Pinpoint the cell where the given text exists, returning its [X, Y] midpoint coordinate. 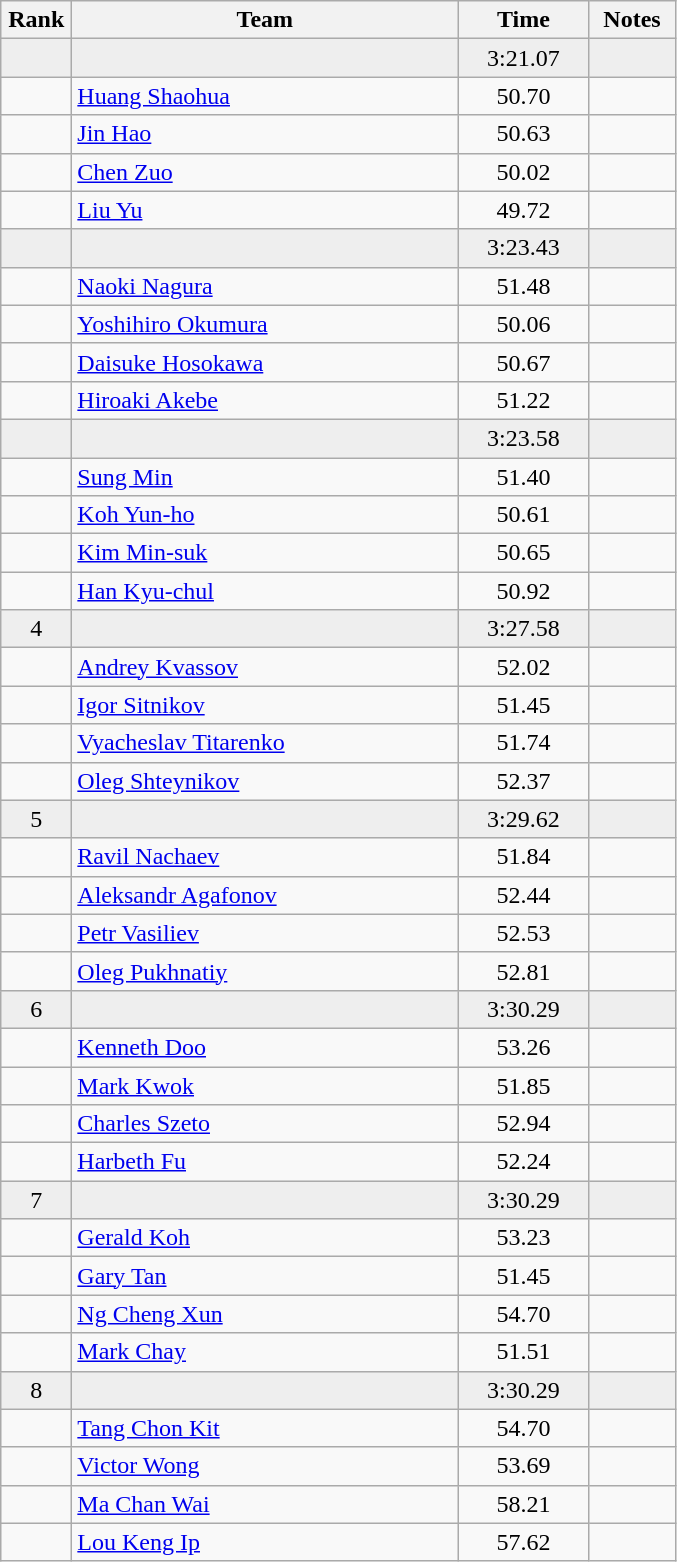
50.70 [524, 96]
5 [36, 819]
Team [265, 20]
Andrey Kvassov [265, 667]
53.23 [524, 1238]
Oleg Shteynikov [265, 781]
Ng Cheng Xun [265, 1314]
3:21.07 [524, 58]
Time [524, 20]
3:27.58 [524, 629]
Chen Zuo [265, 172]
Kenneth Doo [265, 1047]
Han Kyu-chul [265, 591]
53.26 [524, 1047]
Ravil Nachaev [265, 857]
51.74 [524, 743]
6 [36, 1009]
Gary Tan [265, 1276]
52.44 [524, 895]
Koh Yun-ho [265, 515]
Lou Keng Ip [265, 1542]
51.40 [524, 477]
50.06 [524, 324]
Oleg Pukhnatiy [265, 971]
3:23.58 [524, 438]
3:29.62 [524, 819]
4 [36, 629]
53.69 [524, 1466]
52.37 [524, 781]
Notes [632, 20]
Daisuke Hosokawa [265, 362]
Hiroaki Akebe [265, 400]
50.63 [524, 134]
50.61 [524, 515]
Igor Sitnikov [265, 705]
51.48 [524, 286]
Charles Szeto [265, 1124]
Petr Vasiliev [265, 933]
Yoshihiro Okumura [265, 324]
3:23.43 [524, 248]
Mark Kwok [265, 1085]
52.24 [524, 1162]
Harbeth Fu [265, 1162]
Naoki Nagura [265, 286]
58.21 [524, 1504]
Huang Shaohua [265, 96]
52.02 [524, 667]
52.94 [524, 1124]
8 [36, 1390]
50.67 [524, 362]
52.53 [524, 933]
Victor Wong [265, 1466]
50.02 [524, 172]
Gerald Koh [265, 1238]
Mark Chay [265, 1352]
51.22 [524, 400]
Vyacheslav Titarenko [265, 743]
Tang Chon Kit [265, 1428]
49.72 [524, 210]
Aleksandr Agafonov [265, 895]
50.65 [524, 553]
Jin Hao [265, 134]
Kim Min-suk [265, 553]
7 [36, 1200]
57.62 [524, 1542]
52.81 [524, 971]
Rank [36, 20]
Ma Chan Wai [265, 1504]
51.85 [524, 1085]
51.84 [524, 857]
50.92 [524, 591]
Liu Yu [265, 210]
Sung Min [265, 477]
51.51 [524, 1352]
